Extract the [X, Y] coordinate from the center of the cell holding the provided text.  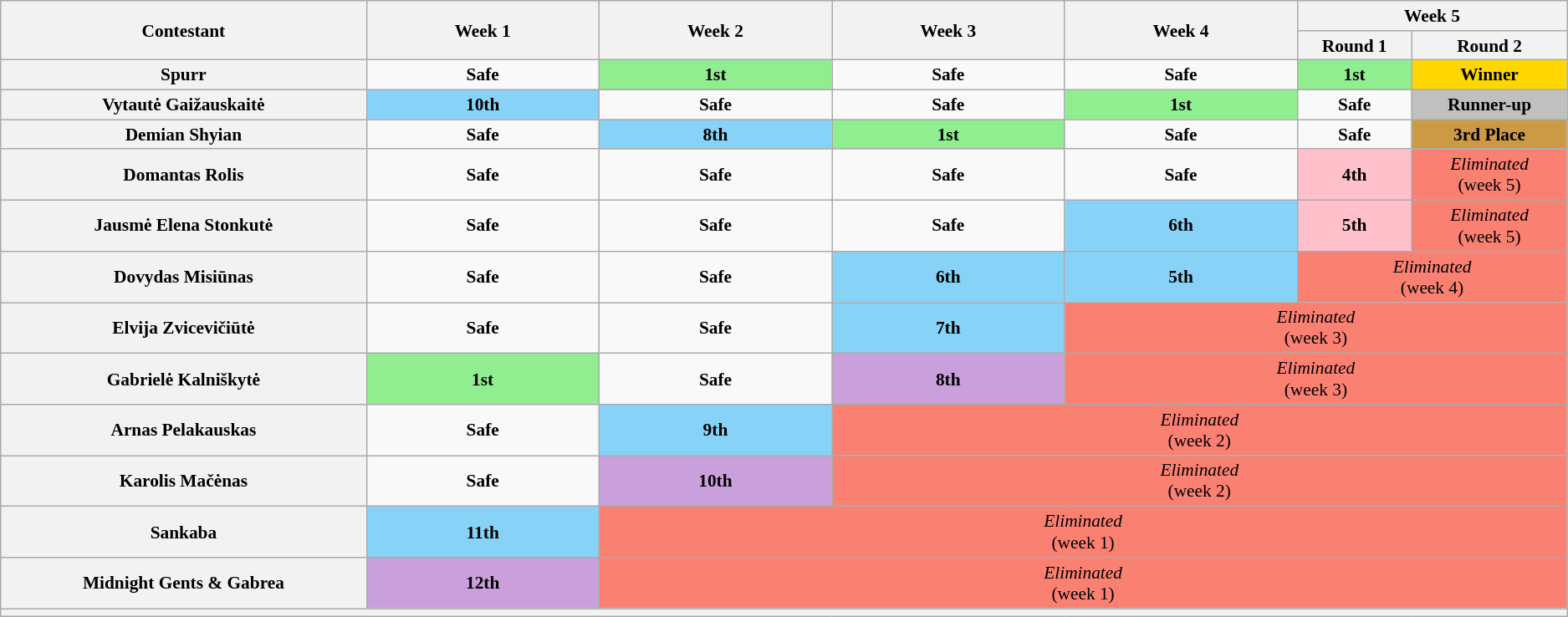
3rd Place [1489, 135]
Jausmė Elena Stonkutė [184, 226]
Spurr [184, 75]
Week 1 [483, 30]
Elvija Zvicevičiūtė [184, 328]
11th [483, 532]
Round 1 [1355, 46]
7th [948, 328]
Gabrielė Kalniškytė [184, 380]
Eliminated(week 4) [1432, 278]
Vytautė Gaižauskaitė [184, 105]
Round 2 [1489, 46]
Karolis Mačėnas [184, 482]
4th [1355, 176]
Week 3 [948, 30]
Arnas Pelakauskas [184, 430]
Runner-up [1489, 105]
Sankaba [184, 532]
Demian Shyian [184, 135]
Week 5 [1432, 16]
12th [483, 584]
Midnight Gents & Gabrea [184, 584]
Domantas Rolis [184, 176]
9th [715, 430]
Week 2 [715, 30]
Winner [1489, 75]
Week 4 [1181, 30]
Contestant [184, 30]
Dovydas Misiūnas [184, 278]
